For the text-containing cell, return its midpoint in [X, Y] coordinate format. 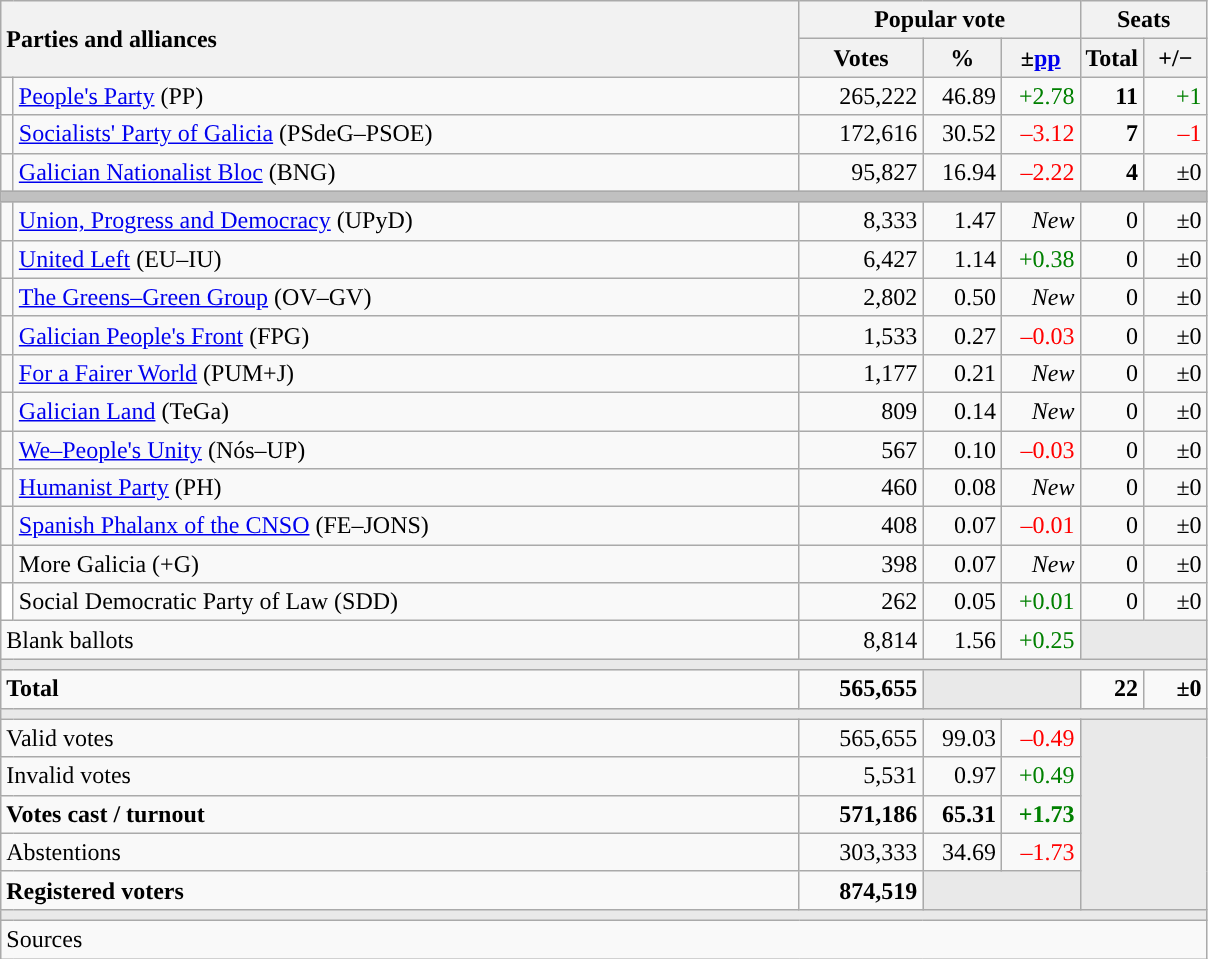
1.14 [962, 259]
+1 [1176, 96]
7 [1112, 134]
95,827 [861, 172]
United Left (EU–IU) [406, 259]
0.27 [962, 335]
–1.73 [1040, 852]
1.47 [962, 221]
1,177 [861, 373]
874,519 [861, 890]
–0.49 [1040, 738]
0.10 [962, 449]
+0.01 [1040, 602]
Votes [861, 58]
0.97 [962, 776]
0.05 [962, 602]
Union, Progress and Democracy (UPyD) [406, 221]
+0.38 [1040, 259]
0.50 [962, 297]
172,616 [861, 134]
262 [861, 602]
8,814 [861, 640]
–0.01 [1040, 526]
+1.73 [1040, 814]
11 [1112, 96]
0.08 [962, 488]
Galician Nationalist Bloc (BNG) [406, 172]
–3.12 [1040, 134]
We–People's Unity (Nós–UP) [406, 449]
Parties and alliances [400, 39]
571,186 [861, 814]
408 [861, 526]
Galician Land (TeGa) [406, 411]
Abstentions [400, 852]
Sources [604, 939]
Spanish Phalanx of the CNSO (FE–JONS) [406, 526]
The Greens–Green Group (OV–GV) [406, 297]
Registered voters [400, 890]
Votes cast / turnout [400, 814]
+0.25 [1040, 640]
Popular vote [940, 20]
People's Party (PP) [406, 96]
Socialists' Party of Galicia (PSdeG–PSOE) [406, 134]
99.03 [962, 738]
0.21 [962, 373]
–1 [1176, 134]
+2.78 [1040, 96]
% [962, 58]
2,802 [861, 297]
30.52 [962, 134]
303,333 [861, 852]
+0.49 [1040, 776]
0.14 [962, 411]
±pp [1040, 58]
1.56 [962, 640]
567 [861, 449]
Social Democratic Party of Law (SDD) [406, 602]
16.94 [962, 172]
Humanist Party (PH) [406, 488]
Blank ballots [400, 640]
1,533 [861, 335]
Seats [1144, 20]
5,531 [861, 776]
22 [1112, 689]
46.89 [962, 96]
–2.22 [1040, 172]
Valid votes [400, 738]
Invalid votes [400, 776]
34.69 [962, 852]
Galician People's Front (FPG) [406, 335]
8,333 [861, 221]
265,222 [861, 96]
65.31 [962, 814]
4 [1112, 172]
398 [861, 564]
809 [861, 411]
6,427 [861, 259]
More Galicia (+G) [406, 564]
460 [861, 488]
+/− [1176, 58]
For a Fairer World (PUM+J) [406, 373]
